Capture the cell that displays the provided text and extract its [X, Y] central coordinate. 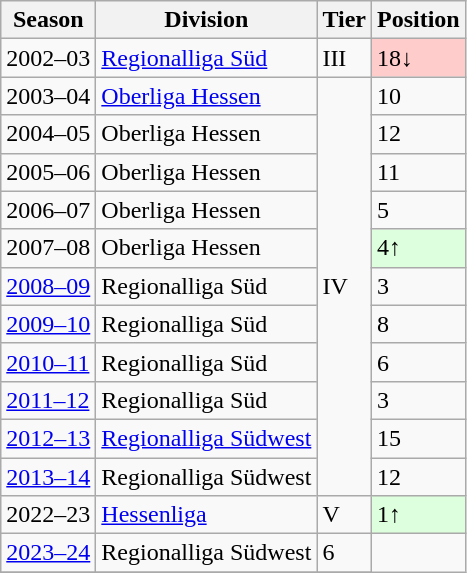
11 [418, 172]
Season [48, 20]
2006–07 [48, 210]
10 [418, 96]
2007–08 [48, 248]
5 [418, 210]
IV [344, 286]
2012–13 [48, 438]
2022–23 [48, 515]
2011–12 [48, 400]
2002–03 [48, 58]
2004–05 [48, 134]
Hessenliga [206, 515]
V [344, 515]
2009–10 [48, 324]
Position [418, 20]
1↑ [418, 515]
2003–04 [48, 96]
Tier [344, 20]
2023–24 [48, 553]
2013–14 [48, 477]
2005–06 [48, 172]
8 [418, 324]
Division [206, 20]
2008–09 [48, 286]
18↓ [418, 58]
15 [418, 438]
2010–11 [48, 362]
4↑ [418, 248]
III [344, 58]
